For the text-containing cell, return its midpoint in [x, y] coordinate format. 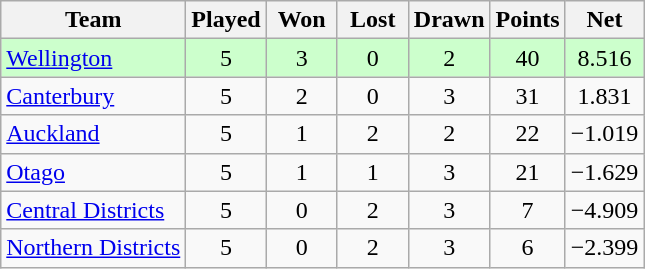
Auckland [94, 134]
21 [528, 172]
Played [226, 20]
Net [604, 20]
Points [528, 20]
Team [94, 20]
1.831 [604, 96]
40 [528, 58]
Drawn [449, 20]
7 [528, 210]
6 [528, 248]
31 [528, 96]
22 [528, 134]
Central Districts [94, 210]
Won [302, 20]
−1.019 [604, 134]
Canterbury [94, 96]
Lost [372, 20]
Wellington [94, 58]
−4.909 [604, 210]
−2.399 [604, 248]
Northern Districts [94, 248]
8.516 [604, 58]
−1.629 [604, 172]
Otago [94, 172]
